Identify which cell holds the provided text, then report its (X, Y) central coordinate. 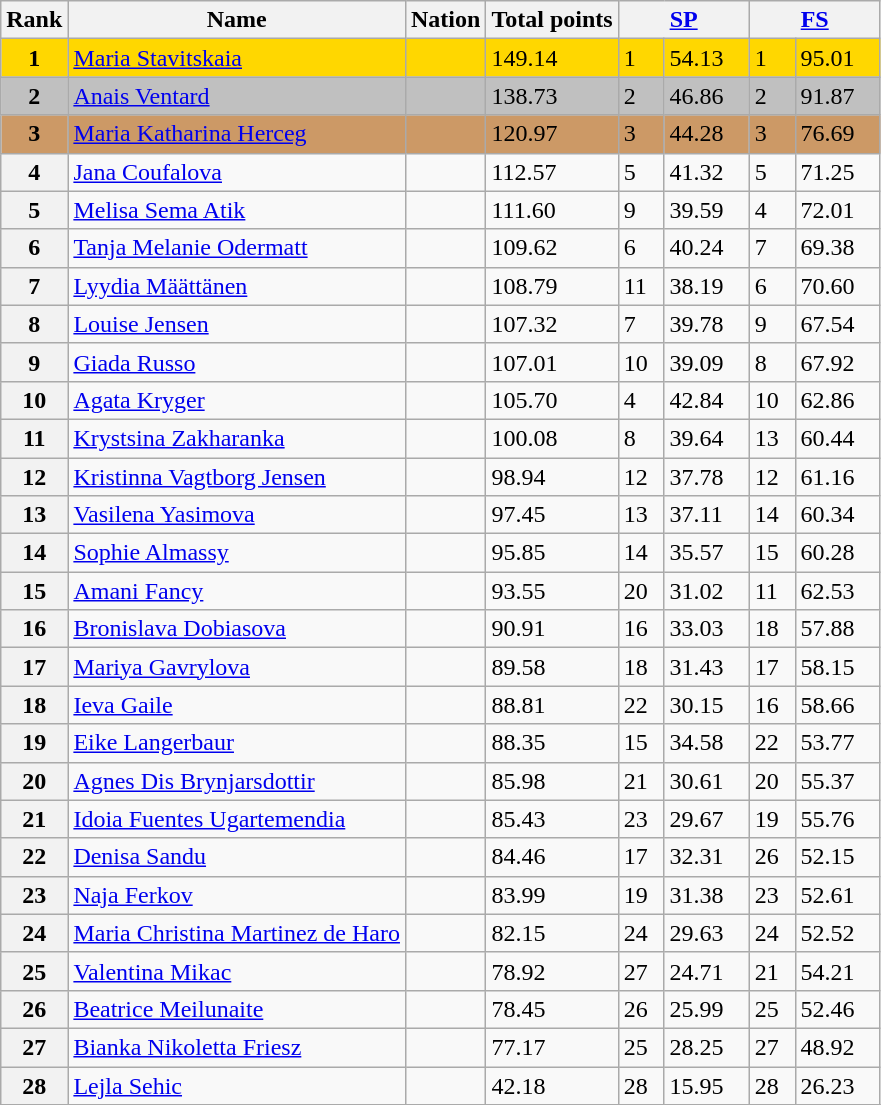
108.79 (552, 286)
70.60 (838, 286)
Beatrice Meilunaite (237, 1009)
Anais Ventard (237, 96)
15.95 (706, 1085)
Jana Coufalova (237, 172)
SP (684, 20)
48.92 (838, 1047)
30.61 (706, 781)
107.32 (552, 324)
39.09 (706, 362)
28.25 (706, 1047)
33.03 (706, 629)
Agata Kryger (237, 400)
39.78 (706, 324)
Melisa Sema Atik (237, 210)
Lejla Sehic (237, 1085)
Krystsina Zakharanka (237, 438)
30.15 (706, 705)
112.57 (552, 172)
78.45 (552, 1009)
111.60 (552, 210)
58.15 (838, 667)
83.99 (552, 895)
37.11 (706, 515)
53.77 (838, 743)
52.46 (838, 1009)
Maria Katharina Herceg (237, 134)
Tanja Melanie Odermatt (237, 248)
62.53 (838, 591)
97.45 (552, 515)
71.25 (838, 172)
72.01 (838, 210)
54.21 (838, 971)
95.01 (838, 58)
Bronislava Dobiasova (237, 629)
Bianka Nikoletta Friesz (237, 1047)
91.87 (838, 96)
Eike Langerbaur (237, 743)
31.02 (706, 591)
38.19 (706, 286)
29.67 (706, 819)
Ieva Gaile (237, 705)
60.28 (838, 553)
Name (237, 20)
55.37 (838, 781)
69.38 (838, 248)
107.01 (552, 362)
89.58 (552, 667)
52.61 (838, 895)
93.55 (552, 591)
35.57 (706, 553)
Vasilena Yasimova (237, 515)
90.91 (552, 629)
78.92 (552, 971)
Valentina Mikac (237, 971)
100.08 (552, 438)
25.99 (706, 1009)
34.58 (706, 743)
FS (814, 20)
84.46 (552, 857)
61.16 (838, 477)
Maria Stavitskaia (237, 58)
52.15 (838, 857)
95.85 (552, 553)
52.52 (838, 933)
109.62 (552, 248)
41.32 (706, 172)
24.71 (706, 971)
Agnes Dis Brynjarsdottir (237, 781)
55.76 (838, 819)
88.81 (552, 705)
57.88 (838, 629)
Denisa Sandu (237, 857)
42.84 (706, 400)
Mariya Gavrylova (237, 667)
46.86 (706, 96)
40.24 (706, 248)
32.31 (706, 857)
98.94 (552, 477)
Idoia Fuentes Ugartemendia (237, 819)
54.13 (706, 58)
105.70 (552, 400)
31.38 (706, 895)
39.59 (706, 210)
149.14 (552, 58)
85.43 (552, 819)
Naja Ferkov (237, 895)
67.92 (838, 362)
85.98 (552, 781)
76.69 (838, 134)
44.28 (706, 134)
120.97 (552, 134)
60.34 (838, 515)
31.43 (706, 667)
58.66 (838, 705)
29.63 (706, 933)
77.17 (552, 1047)
Amani Fancy (237, 591)
Sophie Almassy (237, 553)
26.23 (838, 1085)
Total points (552, 20)
42.18 (552, 1085)
Rank (34, 20)
Louise Jensen (237, 324)
37.78 (706, 477)
Kristinna Vagtborg Jensen (237, 477)
60.44 (838, 438)
Nation (445, 20)
88.35 (552, 743)
138.73 (552, 96)
62.86 (838, 400)
Lyydia Määttänen (237, 286)
82.15 (552, 933)
Maria Christina Martinez de Haro (237, 933)
Giada Russo (237, 362)
39.64 (706, 438)
67.54 (838, 324)
